Capture the cell that displays the provided text and extract its (X, Y) central coordinate. 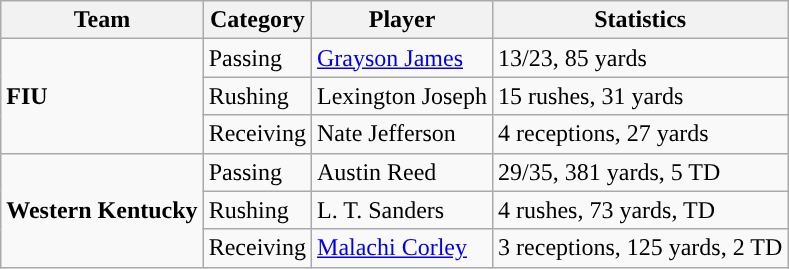
Category (257, 20)
Malachi Corley (402, 248)
Nate Jefferson (402, 134)
15 rushes, 31 yards (640, 96)
Western Kentucky (102, 210)
Statistics (640, 20)
Team (102, 20)
3 receptions, 125 yards, 2 TD (640, 248)
Grayson James (402, 58)
L. T. Sanders (402, 210)
Player (402, 20)
Austin Reed (402, 172)
Lexington Joseph (402, 96)
29/35, 381 yards, 5 TD (640, 172)
FIU (102, 96)
4 receptions, 27 yards (640, 134)
13/23, 85 yards (640, 58)
4 rushes, 73 yards, TD (640, 210)
